Pinpoint the cell where the given text exists, returning its [X, Y] midpoint coordinate. 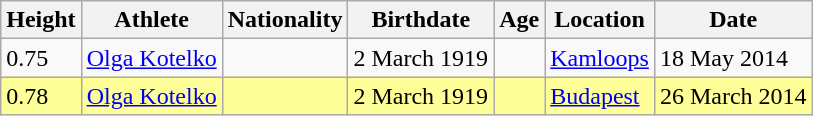
Budapest [600, 96]
18 May 2014 [733, 58]
Birthdate [421, 20]
Age [520, 20]
Date [733, 20]
0.78 [41, 96]
Height [41, 20]
Nationality [285, 20]
Kamloops [600, 58]
26 March 2014 [733, 96]
Athlete [152, 20]
0.75 [41, 58]
Location [600, 20]
